From the cell containing the given text, extract its center point as [X, Y] coordinate. 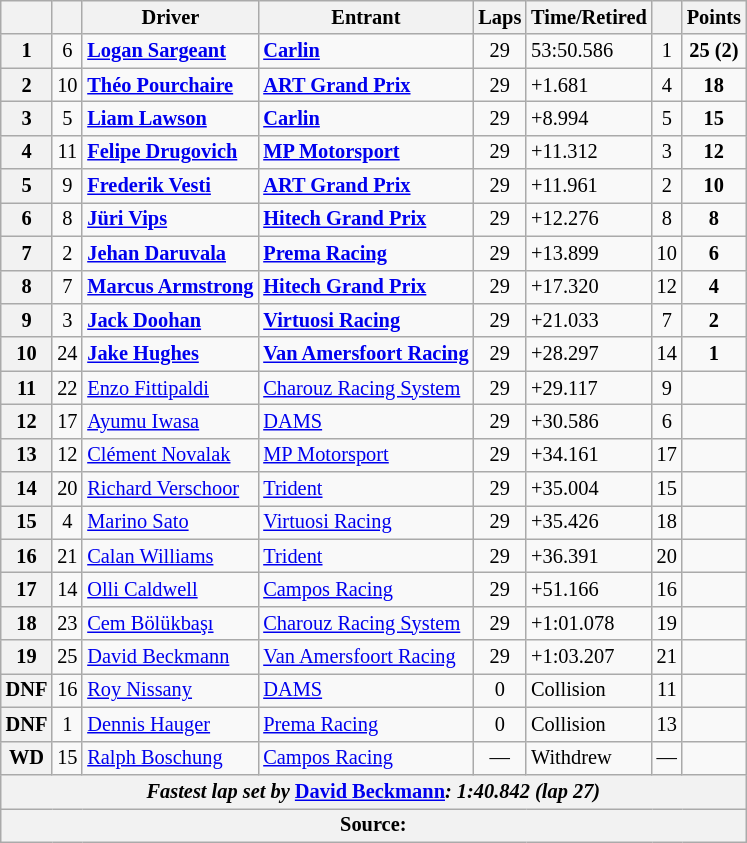
Marcus Armstrong [170, 287]
+21.033 [589, 320]
+30.586 [589, 421]
Withdrew [589, 758]
Ralph Boschung [170, 758]
Logan Sargeant [170, 51]
Driver [170, 17]
Fastest lap set by David Beckmann: 1:40.842 (lap 27) [374, 791]
+34.161 [589, 455]
+36.391 [589, 556]
+35.004 [589, 489]
+28.297 [589, 354]
+11.312 [589, 152]
Jehan Daruvala [170, 253]
Dennis Hauger [170, 724]
Entrant [366, 17]
Jake Hughes [170, 354]
+1:01.078 [589, 623]
Laps [500, 17]
Marino Sato [170, 522]
24 [67, 354]
Source: [374, 825]
Jack Doohan [170, 320]
Roy Nissany [170, 690]
+12.276 [589, 219]
Clément Novalak [170, 455]
Liam Lawson [170, 118]
Théo Pourchaire [170, 85]
Richard Verschoor [170, 489]
22 [67, 388]
Felipe Drugovich [170, 152]
Calan Williams [170, 556]
Time/Retired [589, 17]
+1.681 [589, 85]
Jüri Vips [170, 219]
25 (2) [714, 51]
53:50.586 [589, 51]
23 [67, 623]
25 [67, 657]
Points [714, 17]
+17.320 [589, 287]
+11.961 [589, 186]
+13.899 [589, 253]
WD [27, 758]
Cem Bölükbaşı [170, 623]
David Beckmann [170, 657]
+35.426 [589, 522]
Enzo Fittipaldi [170, 388]
+29.117 [589, 388]
+8.994 [589, 118]
Olli Caldwell [170, 589]
Ayumu Iwasa [170, 421]
+1:03.207 [589, 657]
Frederik Vesti [170, 186]
+51.166 [589, 589]
